Scan for the cell matching the given text and deliver its [X, Y] coordinate at center. 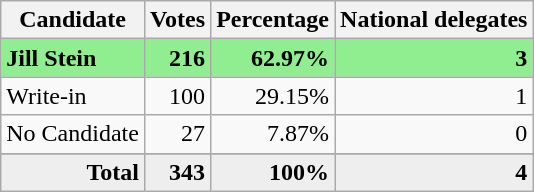
Total [73, 172]
100% [273, 172]
7.87% [273, 134]
4 [434, 172]
No Candidate [73, 134]
Percentage [273, 20]
Jill Stein [73, 58]
Votes [177, 20]
National delegates [434, 20]
Candidate [73, 20]
0 [434, 134]
Write-in [73, 96]
29.15% [273, 96]
62.97% [273, 58]
343 [177, 172]
216 [177, 58]
100 [177, 96]
3 [434, 58]
27 [177, 134]
1 [434, 96]
